From the cell containing the given text, extract its center point as [X, Y] coordinate. 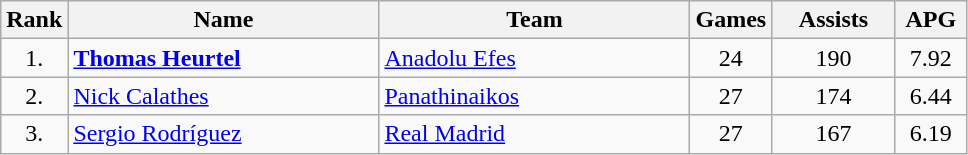
Rank [34, 20]
3. [34, 134]
7.92 [930, 58]
Thomas Heurtel [224, 58]
Assists [834, 20]
Anadolu Efes [534, 58]
6.44 [930, 96]
1. [34, 58]
190 [834, 58]
2. [34, 96]
Sergio Rodríguez [224, 134]
Name [224, 20]
Real Madrid [534, 134]
Panathinaikos [534, 96]
24 [731, 58]
174 [834, 96]
167 [834, 134]
Nick Calathes [224, 96]
Games [731, 20]
Team [534, 20]
APG [930, 20]
6.19 [930, 134]
